Pinpoint the cell where the given text exists, returning its (X, Y) midpoint coordinate. 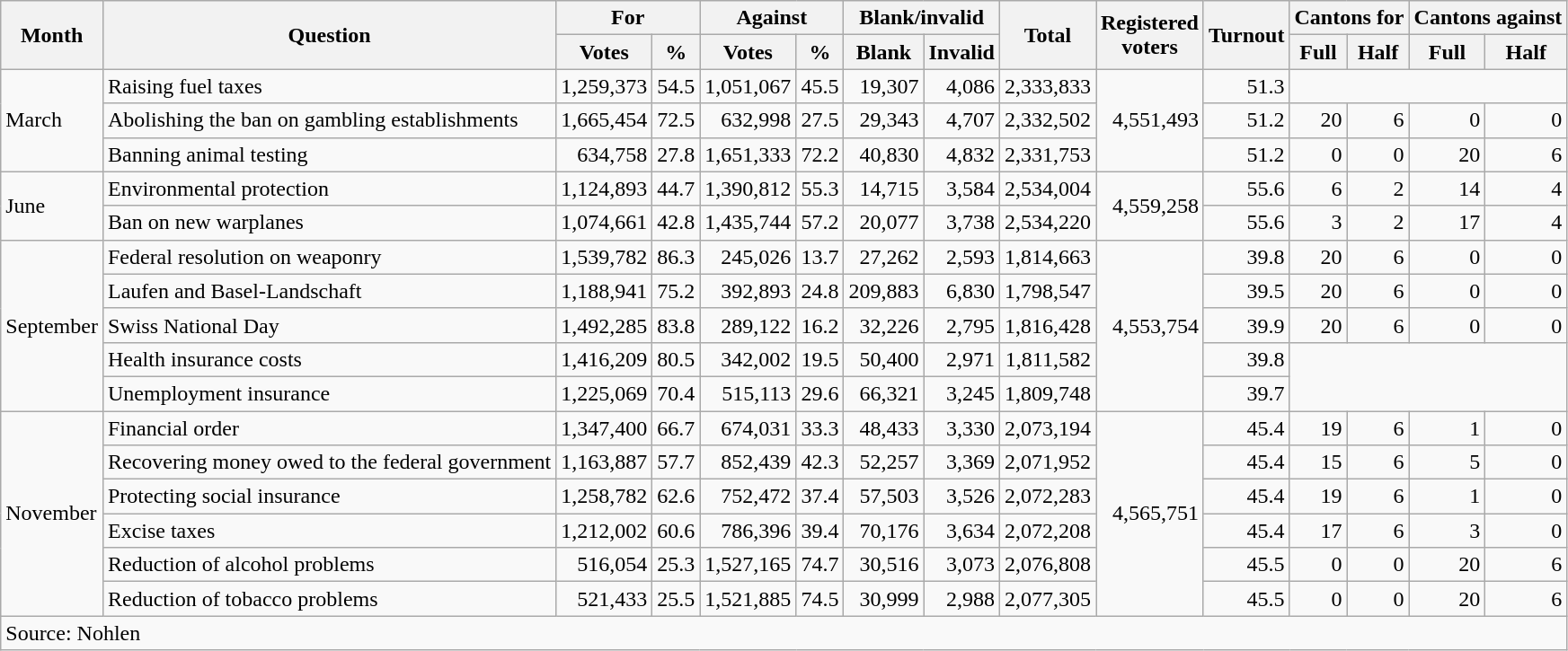
44.7 (676, 189)
Month (52, 35)
70,176 (884, 531)
4,565,751 (1150, 514)
52,257 (884, 462)
Cantons for (1350, 18)
1,435,744 (748, 223)
20,077 (884, 223)
2,988 (961, 599)
Source: Nohlen (784, 633)
4,832 (961, 154)
245,026 (748, 257)
1,798,547 (1048, 291)
Blank (884, 52)
Raising fuel taxes (329, 86)
37.4 (819, 497)
1,074,661 (604, 223)
51.3 (1246, 86)
Environmental protection (329, 189)
Banning animal testing (329, 154)
1,811,582 (1048, 359)
57.2 (819, 223)
2,795 (961, 325)
39.4 (819, 531)
57.7 (676, 462)
786,396 (748, 531)
Reduction of tobacco problems (329, 599)
521,433 (604, 599)
Invalid (961, 52)
60.6 (676, 531)
2,073,194 (1048, 428)
72.2 (819, 154)
Excise taxes (329, 531)
Question (329, 35)
2,072,283 (1048, 497)
1,814,663 (1048, 257)
515,113 (748, 393)
50,400 (884, 359)
2,077,305 (1048, 599)
33.3 (819, 428)
852,439 (748, 462)
1,188,941 (604, 291)
55.3 (819, 189)
72.5 (676, 120)
29.6 (819, 393)
3,330 (961, 428)
209,883 (884, 291)
1,539,782 (604, 257)
342,002 (748, 359)
6,830 (961, 291)
3,584 (961, 189)
1,259,373 (604, 86)
Federal resolution on weaponry (329, 257)
4,559,258 (1150, 206)
1,051,067 (748, 86)
Financial order (329, 428)
Protecting social insurance (329, 497)
1,347,400 (604, 428)
14 (1447, 189)
3,634 (961, 531)
3,073 (961, 565)
392,893 (748, 291)
16.2 (819, 325)
For (628, 18)
32,226 (884, 325)
48,433 (884, 428)
4,707 (961, 120)
289,122 (748, 325)
2,534,220 (1048, 223)
634,758 (604, 154)
Against (772, 18)
2,076,808 (1048, 565)
632,998 (748, 120)
2,593 (961, 257)
25.3 (676, 565)
Reduction of alcohol problems (329, 565)
November (52, 514)
80.5 (676, 359)
1,665,454 (604, 120)
24.8 (819, 291)
25.5 (676, 599)
3,526 (961, 497)
27.5 (819, 120)
1,225,069 (604, 393)
3,245 (961, 393)
30,516 (884, 565)
Recovering money owed to the federal government (329, 462)
1,124,893 (604, 189)
2,333,833 (1048, 86)
42.3 (819, 462)
62.6 (676, 497)
66.7 (676, 428)
13.7 (819, 257)
1,492,285 (604, 325)
86.3 (676, 257)
3,738 (961, 223)
1,527,165 (748, 565)
3,369 (961, 462)
2,534,004 (1048, 189)
4,086 (961, 86)
Unemployment insurance (329, 393)
1,416,209 (604, 359)
Cantons against (1488, 18)
Turnout (1246, 35)
1,521,885 (748, 599)
39.7 (1246, 393)
September (52, 325)
752,472 (748, 497)
674,031 (748, 428)
39.9 (1246, 325)
39.5 (1246, 291)
Laufen and Basel-Landschaft (329, 291)
1,212,002 (604, 531)
57,503 (884, 497)
66,321 (884, 393)
516,054 (604, 565)
40,830 (884, 154)
27,262 (884, 257)
Abolishing the ban on gambling establishments (329, 120)
70.4 (676, 393)
1,390,812 (748, 189)
1,651,333 (748, 154)
1,163,887 (604, 462)
74.7 (819, 565)
Registeredvoters (1150, 35)
1,816,428 (1048, 325)
19.5 (819, 359)
4,551,493 (1150, 120)
42.8 (676, 223)
Swiss National Day (329, 325)
4,553,754 (1150, 325)
15 (1318, 462)
75.2 (676, 291)
14,715 (884, 189)
54.5 (676, 86)
19,307 (884, 86)
2,971 (961, 359)
March (52, 120)
2,072,208 (1048, 531)
Blank/invalid (922, 18)
Ban on new warplanes (329, 223)
27.8 (676, 154)
29,343 (884, 120)
74.5 (819, 599)
5 (1447, 462)
2,071,952 (1048, 462)
1,809,748 (1048, 393)
Total (1048, 35)
2,332,502 (1048, 120)
30,999 (884, 599)
2,331,753 (1048, 154)
June (52, 206)
83.8 (676, 325)
1,258,782 (604, 497)
Health insurance costs (329, 359)
